Provide the [x, y] coordinate of the cell's center where the given text is located.  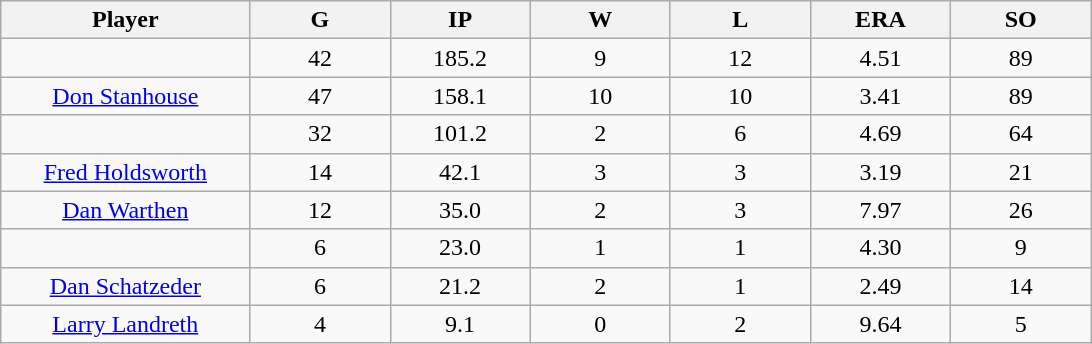
Fred Holdsworth [126, 172]
Dan Warthen [126, 210]
32 [320, 134]
W [600, 20]
158.1 [460, 96]
4 [320, 324]
L [740, 20]
5 [1021, 324]
185.2 [460, 58]
4.51 [880, 58]
3.19 [880, 172]
Don Stanhouse [126, 96]
G [320, 20]
21 [1021, 172]
21.2 [460, 286]
Dan Schatzeder [126, 286]
4.69 [880, 134]
9.64 [880, 324]
35.0 [460, 210]
Player [126, 20]
26 [1021, 210]
23.0 [460, 248]
42 [320, 58]
SO [1021, 20]
IP [460, 20]
2.49 [880, 286]
42.1 [460, 172]
ERA [880, 20]
Larry Landreth [126, 324]
101.2 [460, 134]
9.1 [460, 324]
3.41 [880, 96]
64 [1021, 134]
7.97 [880, 210]
4.30 [880, 248]
47 [320, 96]
0 [600, 324]
